Extract the [X, Y] coordinate from the center of the cell holding the provided text.  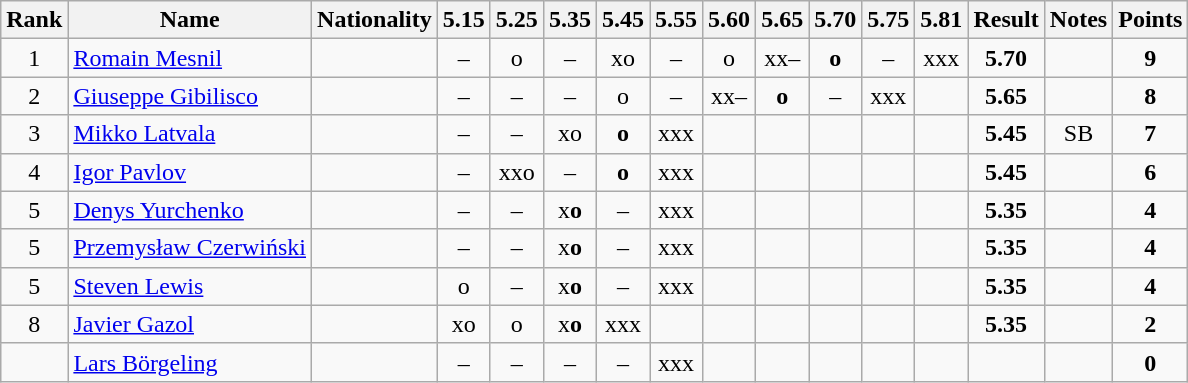
7 [1150, 134]
5.25 [516, 20]
Javier Gazol [190, 324]
5.15 [464, 20]
Igor Pavlov [190, 172]
xxo [516, 172]
Rank [34, 20]
5.55 [676, 20]
0 [1150, 362]
Name [190, 20]
Mikko Latvala [190, 134]
Przemysław Czerwiński [190, 248]
6 [1150, 172]
Nationality [375, 20]
3 [34, 134]
Steven Lewis [190, 286]
9 [1150, 58]
Giuseppe Gibilisco [190, 96]
5.75 [888, 20]
1 [34, 58]
5.60 [730, 20]
Denys Yurchenko [190, 210]
Lars Börgeling [190, 362]
SB [1078, 134]
Notes [1078, 20]
5.81 [942, 20]
Result [1006, 20]
Points [1150, 20]
Romain Mesnil [190, 58]
